Find where the given text appears and provide that cell's center as (x, y) coordinate. 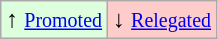
↓ Relegated (162, 20)
↑ Promoted (54, 20)
